Find where the given text appears and provide that cell's center as (x, y) coordinate. 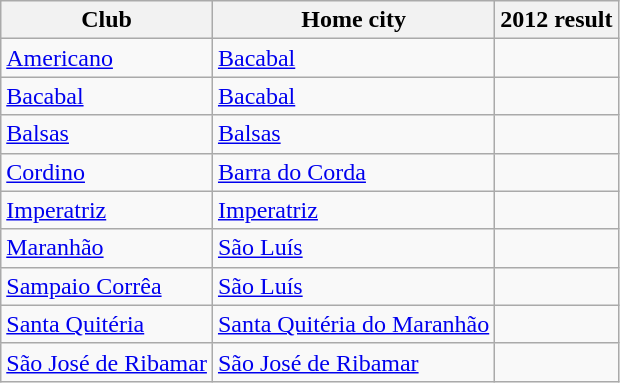
Barra do Corda (353, 172)
Santa Quitéria do Maranhão (353, 324)
Sampaio Corrêa (107, 286)
Home city (353, 20)
Maranhão (107, 248)
Club (107, 20)
Cordino (107, 172)
Santa Quitéria (107, 324)
Americano (107, 58)
2012 result (556, 20)
